Detect which cell encompasses the target text, then output its (X, Y) center coordinate. 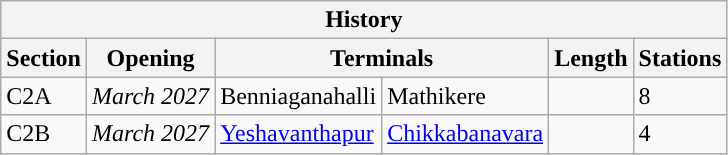
Yeshavanthapur (298, 134)
Length (591, 58)
Stations (680, 58)
8 (680, 96)
C2A (44, 96)
Opening (150, 58)
Chikkabanavara (466, 134)
4 (680, 134)
Terminals (382, 58)
Section (44, 58)
History (364, 20)
Mathikere (466, 96)
Benniaganahalli (298, 96)
C2B (44, 134)
